Provide the (X, Y) coordinate of the cell's center where the given text is located.  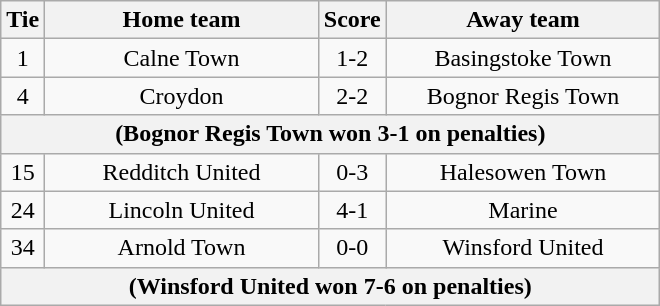
Halesowen Town (523, 172)
0-0 (352, 248)
Arnold Town (182, 248)
Winsford United (523, 248)
Basingstoke Town (523, 58)
Marine (523, 210)
Away team (523, 20)
1 (23, 58)
Calne Town (182, 58)
0-3 (352, 172)
1-2 (352, 58)
4 (23, 96)
Croydon (182, 96)
4-1 (352, 210)
Home team (182, 20)
15 (23, 172)
24 (23, 210)
Bognor Regis Town (523, 96)
Lincoln United (182, 210)
Score (352, 20)
Tie (23, 20)
Redditch United (182, 172)
2-2 (352, 96)
(Bognor Regis Town won 3-1 on penalties) (330, 134)
(Winsford United won 7-6 on penalties) (330, 286)
34 (23, 248)
